Detect which cell encompasses the target text, then output its (X, Y) center coordinate. 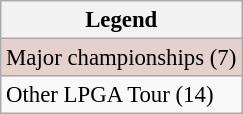
Legend (122, 20)
Major championships (7) (122, 58)
Other LPGA Tour (14) (122, 95)
